Extract the [x, y] coordinate from the center of the cell holding the provided text.  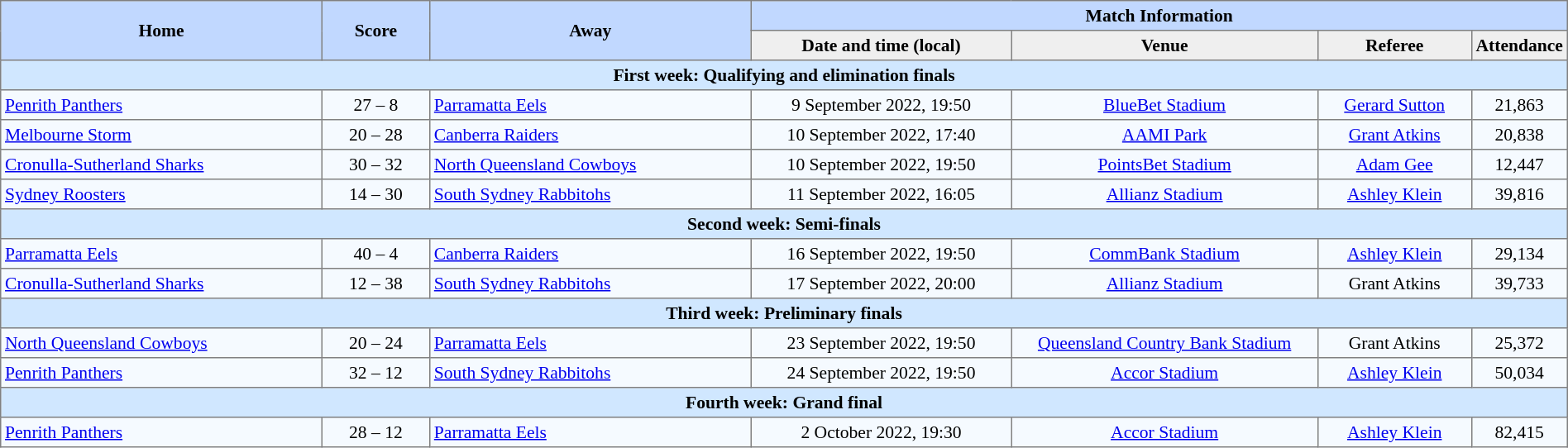
40 – 4 [375, 254]
AAMI Park [1164, 135]
Sydney Roosters [162, 194]
Match Information [1159, 16]
28 – 12 [375, 432]
14 – 30 [375, 194]
Attendance [1519, 45]
Gerard Sutton [1394, 105]
10 September 2022, 19:50 [882, 164]
Home [162, 31]
Away [590, 31]
Venue [1164, 45]
29,134 [1519, 254]
Date and time (local) [882, 45]
50,034 [1519, 373]
2 October 2022, 19:30 [882, 432]
12,447 [1519, 164]
17 September 2022, 20:00 [882, 284]
39,816 [1519, 194]
9 September 2022, 19:50 [882, 105]
Queensland Country Bank Stadium [1164, 343]
PointsBet Stadium [1164, 164]
Fourth week: Grand final [784, 403]
Melbourne Storm [162, 135]
23 September 2022, 19:50 [882, 343]
11 September 2022, 16:05 [882, 194]
10 September 2022, 17:40 [882, 135]
12 – 38 [375, 284]
20 – 24 [375, 343]
Adam Gee [1394, 164]
32 – 12 [375, 373]
CommBank Stadium [1164, 254]
25,372 [1519, 343]
20 – 28 [375, 135]
24 September 2022, 19:50 [882, 373]
16 September 2022, 19:50 [882, 254]
Referee [1394, 45]
BlueBet Stadium [1164, 105]
20,838 [1519, 135]
27 – 8 [375, 105]
30 – 32 [375, 164]
First week: Qualifying and elimination finals [784, 75]
39,733 [1519, 284]
82,415 [1519, 432]
Second week: Semi-finals [784, 224]
Score [375, 31]
21,863 [1519, 105]
Third week: Preliminary finals [784, 313]
